Identify which cell holds the provided text, then report its (X, Y) central coordinate. 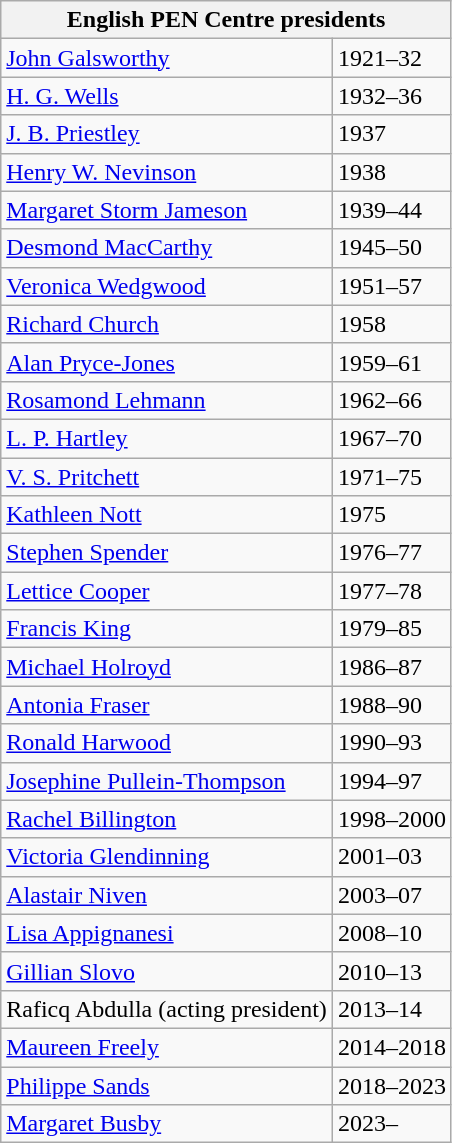
1990–93 (392, 743)
2018–2023 (392, 1085)
1951–57 (392, 286)
2023– (392, 1124)
Veronica Wedgwood (167, 286)
1958 (392, 324)
Raficq Abdulla (acting president) (167, 1009)
Rachel Billington (167, 819)
Gillian Slovo (167, 971)
1921–32 (392, 58)
Antonia Fraser (167, 705)
1979–85 (392, 629)
1967–70 (392, 438)
Michael Holroyd (167, 667)
Ronald Harwood (167, 743)
1939–44 (392, 210)
1988–90 (392, 705)
V. S. Pritchett (167, 477)
Josephine Pullein-Thompson (167, 781)
2013–14 (392, 1009)
L. P. Hartley (167, 438)
1986–87 (392, 667)
English PEN Centre presidents (226, 20)
2001–03 (392, 857)
Maureen Freely (167, 1047)
1975 (392, 515)
Desmond MacCarthy (167, 248)
Victoria Glendinning (167, 857)
H. G. Wells (167, 96)
Lisa Appignanesi (167, 933)
1994–97 (392, 781)
1998–2000 (392, 819)
1938 (392, 172)
2003–07 (392, 895)
Margaret Busby (167, 1124)
John Galsworthy (167, 58)
1962–66 (392, 400)
1959–61 (392, 362)
Alastair Niven (167, 895)
2010–13 (392, 971)
1976–77 (392, 553)
Richard Church (167, 324)
J. B. Priestley (167, 134)
1971–75 (392, 477)
1937 (392, 134)
Philippe Sands (167, 1085)
Francis King (167, 629)
Henry W. Nevinson (167, 172)
Stephen Spender (167, 553)
Kathleen Nott (167, 515)
2008–10 (392, 933)
1977–78 (392, 591)
1945–50 (392, 248)
Lettice Cooper (167, 591)
Alan Pryce-Jones (167, 362)
1932–36 (392, 96)
Margaret Storm Jameson (167, 210)
2014–2018 (392, 1047)
Rosamond Lehmann (167, 400)
